For the text-containing cell, return its midpoint in (x, y) coordinate format. 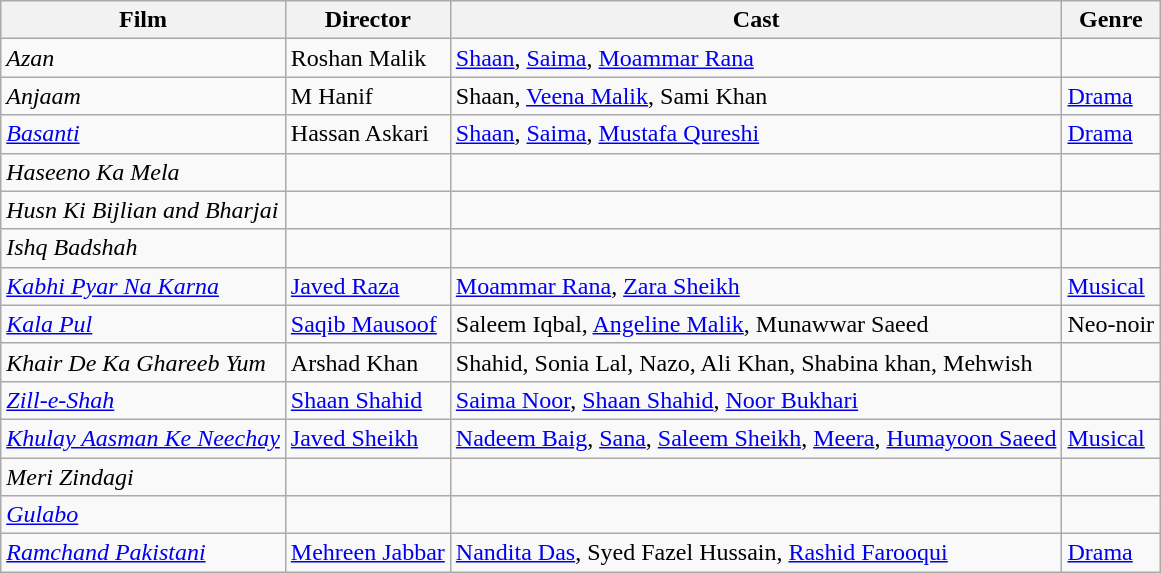
Ishq Badshah (144, 248)
Khair De Ka Ghareeb Yum (144, 362)
Javed Raza (368, 286)
Azan (144, 58)
Ramchand Pakistani (144, 553)
Nandita Das, Syed Fazel Hussain, Rashid Farooqui (756, 553)
Saima Noor, Shaan Shahid, Noor Bukhari (756, 400)
M Hanif (368, 96)
Saleem Iqbal, Angeline Malik, Munawwar Saeed (756, 324)
Shaan, Saima, Moammar Rana (756, 58)
Mehreen Jabbar (368, 553)
Shaan Shahid (368, 400)
Kala Pul (144, 324)
Haseeno Ka Mela (144, 172)
Saqib Mausoof (368, 324)
Shaan, Saima, Mustafa Qureshi (756, 134)
Arshad Khan (368, 362)
Cast (756, 20)
Meri Zindagi (144, 477)
Roshan Malik (368, 58)
Khulay Aasman Ke Neechay (144, 438)
Film (144, 20)
Nadeem Baig, Sana, Saleem Sheikh, Meera, Humayoon Saeed (756, 438)
Gulabo (144, 515)
Shaan, Veena Malik, Sami Khan (756, 96)
Director (368, 20)
Genre (1111, 20)
Neo-noir (1111, 324)
Husn Ki Bijlian and Bharjai (144, 210)
Anjaam (144, 96)
Javed Sheikh (368, 438)
Kabhi Pyar Na Karna (144, 286)
Basanti (144, 134)
Moammar Rana, Zara Sheikh (756, 286)
Hassan Askari (368, 134)
Shahid, Sonia Lal, Nazo, Ali Khan, Shabina khan, Mehwish (756, 362)
Zill-e-Shah (144, 400)
